Return [x, y] of the center of cell containing provided text 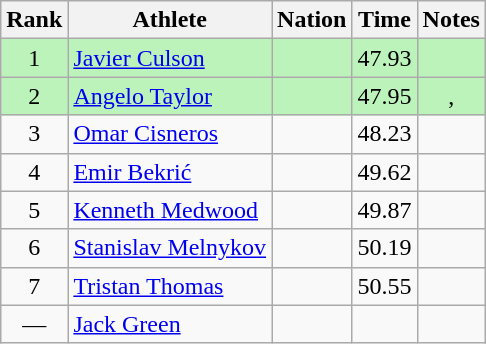
6 [34, 248]
Athlete [170, 20]
, [451, 96]
49.87 [384, 210]
2 [34, 96]
Rank [34, 20]
Omar Cisneros [170, 134]
1 [34, 58]
48.23 [384, 134]
47.93 [384, 58]
Kenneth Medwood [170, 210]
7 [34, 286]
3 [34, 134]
Time [384, 20]
Javier Culson [170, 58]
Notes [451, 20]
Stanislav Melnykov [170, 248]
Angelo Taylor [170, 96]
50.19 [384, 248]
50.55 [384, 286]
49.62 [384, 172]
— [34, 324]
Tristan Thomas [170, 286]
5 [34, 210]
Nation [312, 20]
Emir Bekrić [170, 172]
4 [34, 172]
47.95 [384, 96]
Jack Green [170, 324]
